Locate the cell with the specified text and output its (x, y) center coordinate. 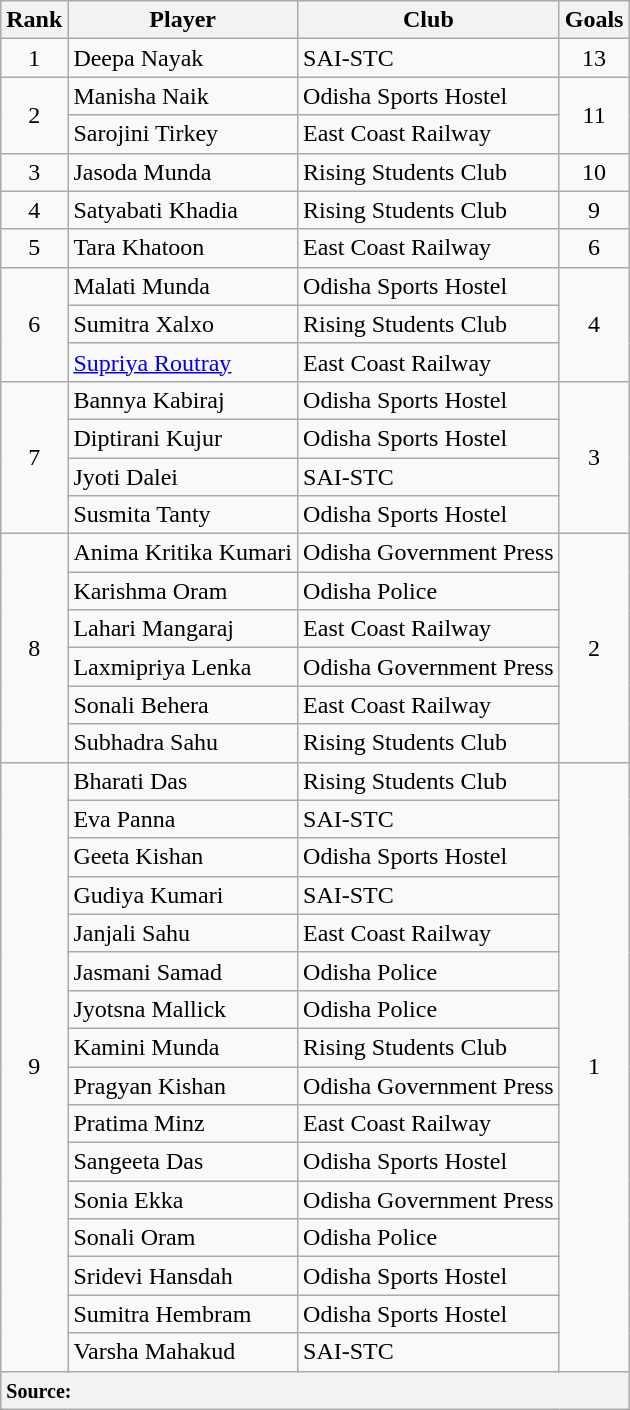
Anima Kritika Kumari (183, 553)
Source: (315, 1390)
Sumitra Xalxo (183, 324)
Kamini Munda (183, 1047)
Sridevi Hansdah (183, 1276)
Susmita Tanty (183, 515)
Sumitra Hembram (183, 1314)
Goals (594, 20)
10 (594, 172)
Subhadra Sahu (183, 743)
Laxmipriya Lenka (183, 667)
Satyabati Khadia (183, 210)
7 (34, 457)
5 (34, 248)
Diptirani Kujur (183, 438)
Geeta Kishan (183, 857)
Jyoti Dalei (183, 477)
Eva Panna (183, 819)
Rank (34, 20)
Sonali Oram (183, 1238)
Lahari Mangaraj (183, 629)
Manisha Naik (183, 96)
Deepa Nayak (183, 58)
Sonia Ekka (183, 1200)
Tara Khatoon (183, 248)
Pratima Minz (183, 1124)
Karishma Oram (183, 591)
Sangeeta Das (183, 1162)
Supriya Routray (183, 362)
Jasoda Munda (183, 172)
Janjali Sahu (183, 933)
Bharati Das (183, 781)
Bannya Kabiraj (183, 400)
Sonali Behera (183, 705)
Jyotsna Mallick (183, 1009)
Varsha Mahakud (183, 1352)
Club (429, 20)
Sarojini Tirkey (183, 134)
Malati Munda (183, 286)
Gudiya Kumari (183, 895)
11 (594, 115)
Player (183, 20)
Pragyan Kishan (183, 1085)
13 (594, 58)
8 (34, 648)
Jasmani Samad (183, 971)
